Detect which cell encompasses the target text, then output its (x, y) center coordinate. 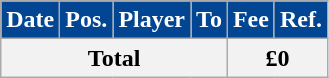
£0 (277, 58)
Total (114, 58)
Date (30, 20)
Ref. (300, 20)
Fee (250, 20)
Pos. (86, 20)
To (210, 20)
Player (152, 20)
